Determine the [X, Y] coordinate at the center of the cell enclosing the given text.  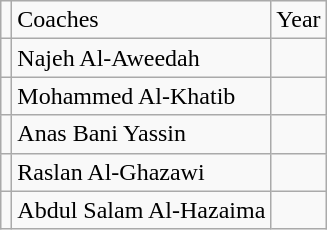
Abdul Salam Al-Hazaima [142, 210]
Najeh Al-Aweedah [142, 58]
Mohammed Al-Khatib [142, 96]
Coaches [142, 20]
Anas Bani Yassin [142, 134]
Raslan Al-Ghazawi [142, 172]
Year [298, 20]
